Return [x, y] of the center of cell containing provided text 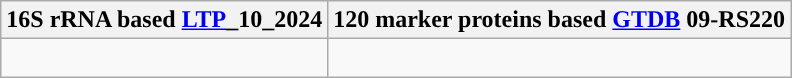
120 marker proteins based GTDB 09-RS220 [560, 20]
16S rRNA based LTP_10_2024 [164, 20]
